Identify which cell holds the provided text, then report its (X, Y) central coordinate. 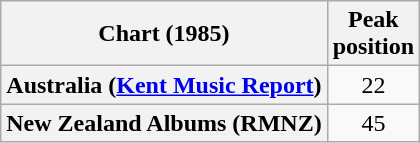
Peakposition (373, 34)
45 (373, 123)
Australia (Kent Music Report) (164, 85)
Chart (1985) (164, 34)
22 (373, 85)
New Zealand Albums (RMNZ) (164, 123)
